Provide the [x, y] coordinate of the cell's center where the given text is located.  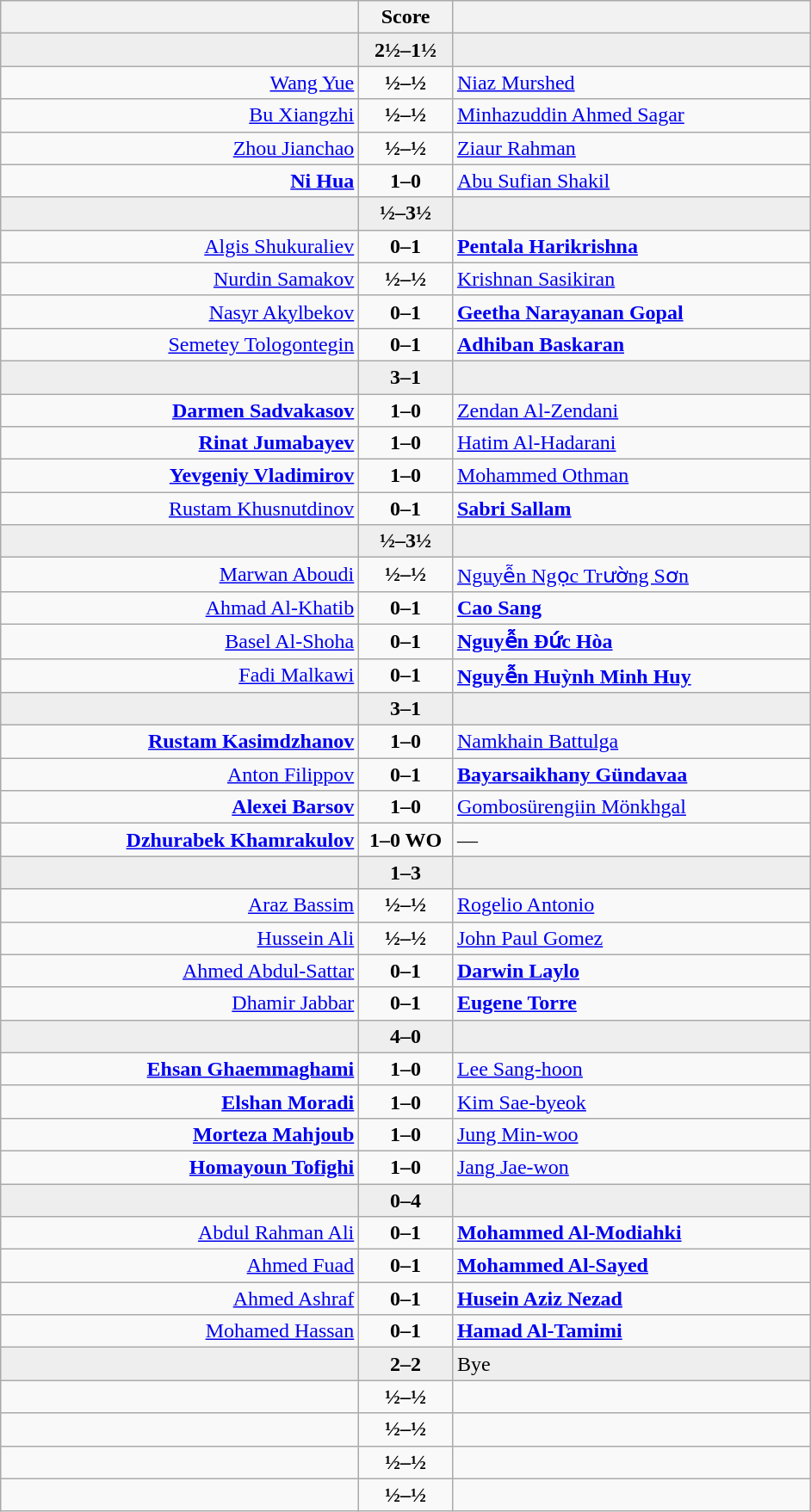
Sabri Sallam [631, 509]
Dzhurabek Khamrakulov [180, 840]
Araz Bassim [180, 905]
Mohammed Al-Sayed [631, 1266]
Ahmad Al-Khatib [180, 608]
Dhamir Jabbar [180, 1003]
Ahmed Abdul-Sattar [180, 971]
Mohammed Al-Modiahki [631, 1233]
Nguyễn Huỳnh Minh Huy [631, 676]
Hussein Ali [180, 938]
Namkhain Battulga [631, 742]
Nurdin Samakov [180, 279]
Mohammed Othman [631, 476]
Minhazuddin Ahmed Sagar [631, 115]
1–3 [406, 873]
— [631, 840]
Eugene Torre [631, 1003]
Ziaur Rahman [631, 148]
2½–1½ [406, 50]
Ahmed Ashraf [180, 1299]
Zendan Al-Zendani [631, 410]
Jang Jae-won [631, 1167]
Rustam Khusnutdinov [180, 509]
Rinat Jumabayev [180, 443]
John Paul Gomez [631, 938]
1–0 WO [406, 840]
2–2 [406, 1364]
Adhiban Baskaran [631, 344]
Nguyễn Đức Hòa [631, 641]
Lee Sang-hoon [631, 1069]
Cao Sang [631, 608]
0–4 [406, 1200]
Kim Sae-byeok [631, 1102]
Husein Aziz Nezad [631, 1299]
Bu Xiangzhi [180, 115]
Jung Min-woo [631, 1134]
Bye [631, 1364]
Hamad Al-Tamimi [631, 1331]
Ahmed Fuad [180, 1266]
Hatim Al-Hadarani [631, 443]
Ehsan Ghaemmaghami [180, 1069]
Rustam Kasimdzhanov [180, 742]
Fadi Malkawi [180, 676]
Darmen Sadvakasov [180, 410]
Score [406, 17]
Darwin Laylo [631, 971]
Anton Filippov [180, 775]
Marwan Aboudi [180, 575]
Morteza Mahjoub [180, 1134]
Zhou Jianchao [180, 148]
Krishnan Sasikiran [631, 279]
Abdul Rahman Ali [180, 1233]
Wang Yue [180, 83]
Algis Shukuraliev [180, 246]
Basel Al-Shoha [180, 641]
Alexei Barsov [180, 807]
Niaz Murshed [631, 83]
Nasyr Akylbekov [180, 312]
Yevgeniy Vladimirov [180, 476]
Rogelio Antonio [631, 905]
Nguyễn Ngọc Trường Sơn [631, 575]
Pentala Harikrishna [631, 246]
Gombosürengiin Mönkhgal [631, 807]
Abu Sufian Shakil [631, 181]
Ni Hua [180, 181]
Semetey Tologontegin [180, 344]
Bayarsaikhany Gündavaa [631, 775]
Homayoun Tofighi [180, 1167]
Elshan Moradi [180, 1102]
4–0 [406, 1036]
Mohamed Hassan [180, 1331]
Geetha Narayanan Gopal [631, 312]
